Output the [X, Y] coordinate of the center of the cell containing the given text.  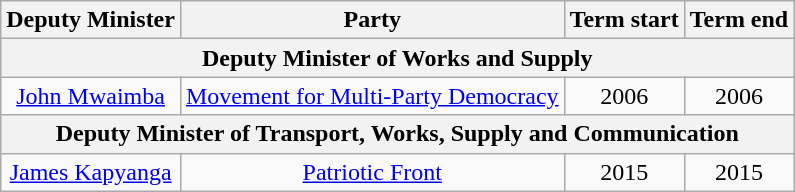
Party [372, 20]
James Kapyanga [91, 172]
Deputy Minister of Transport, Works, Supply and Communication [398, 134]
John Mwaimba [91, 96]
Patriotic Front [372, 172]
Term start [624, 20]
Deputy Minister of Works and Supply [398, 58]
Deputy Minister [91, 20]
Term end [739, 20]
Movement for Multi-Party Democracy [372, 96]
